Detect which cell encompasses the target text, then output its [X, Y] center coordinate. 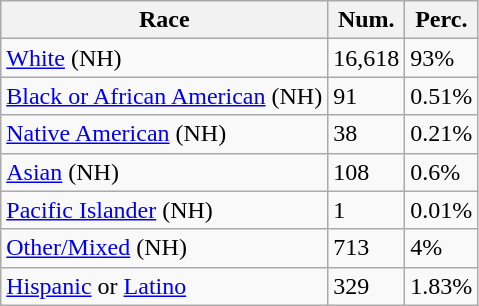
1.83% [442, 286]
38 [366, 134]
93% [442, 58]
White (NH) [164, 58]
329 [366, 286]
Pacific Islander (NH) [164, 210]
91 [366, 96]
0.21% [442, 134]
Native American (NH) [164, 134]
0.51% [442, 96]
Num. [366, 20]
0.01% [442, 210]
16,618 [366, 58]
713 [366, 248]
Hispanic or Latino [164, 286]
Asian (NH) [164, 172]
4% [442, 248]
0.6% [442, 172]
Race [164, 20]
1 [366, 210]
Other/Mixed (NH) [164, 248]
Black or African American (NH) [164, 96]
108 [366, 172]
Perc. [442, 20]
